Find where the given text appears and provide that cell's center as (X, Y) coordinate. 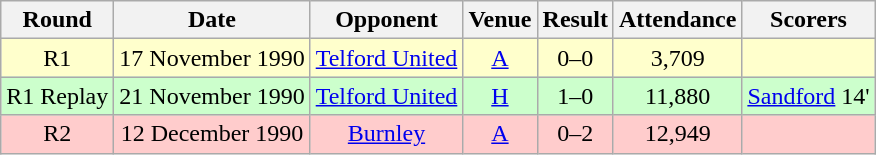
12 December 1990 (212, 134)
R2 (58, 134)
11,880 (677, 96)
21 November 1990 (212, 96)
Round (58, 20)
0–0 (575, 58)
Burnley (386, 134)
Opponent (386, 20)
Scorers (808, 20)
17 November 1990 (212, 58)
Date (212, 20)
R1 (58, 58)
3,709 (677, 58)
Sandford 14' (808, 96)
Attendance (677, 20)
12,949 (677, 134)
1–0 (575, 96)
0–2 (575, 134)
Result (575, 20)
Venue (500, 20)
R1 Replay (58, 96)
H (500, 96)
